Provide the (x, y) coordinate of the cell's center where the given text is located.  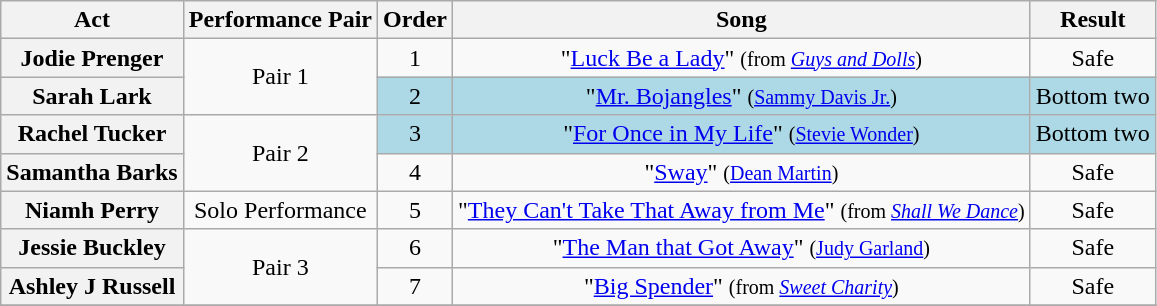
Rachel Tucker (92, 134)
Pair 2 (280, 153)
"Big Spender" (from Sweet Charity) (742, 286)
Sarah Lark (92, 96)
1 (414, 58)
6 (414, 248)
3 (414, 134)
Result (1092, 20)
Ashley J Russell (92, 286)
"Sway" (Dean Martin) (742, 172)
Solo Performance (280, 210)
4 (414, 172)
5 (414, 210)
"They Can't Take That Away from Me" (from Shall We Dance) (742, 210)
Act (92, 20)
Song (742, 20)
Jessie Buckley (92, 248)
Samantha Barks (92, 172)
"The Man that Got Away" (Judy Garland) (742, 248)
"Mr. Bojangles" (Sammy Davis Jr.) (742, 96)
7 (414, 286)
"For Once in My Life" (Stevie Wonder) (742, 134)
Niamh Perry (92, 210)
2 (414, 96)
Pair 3 (280, 267)
Pair 1 (280, 77)
Performance Pair (280, 20)
Order (414, 20)
"Luck Be a Lady" (from Guys and Dolls) (742, 58)
Jodie Prenger (92, 58)
